Provide the [x, y] coordinate of the cell's center where the given text is located.  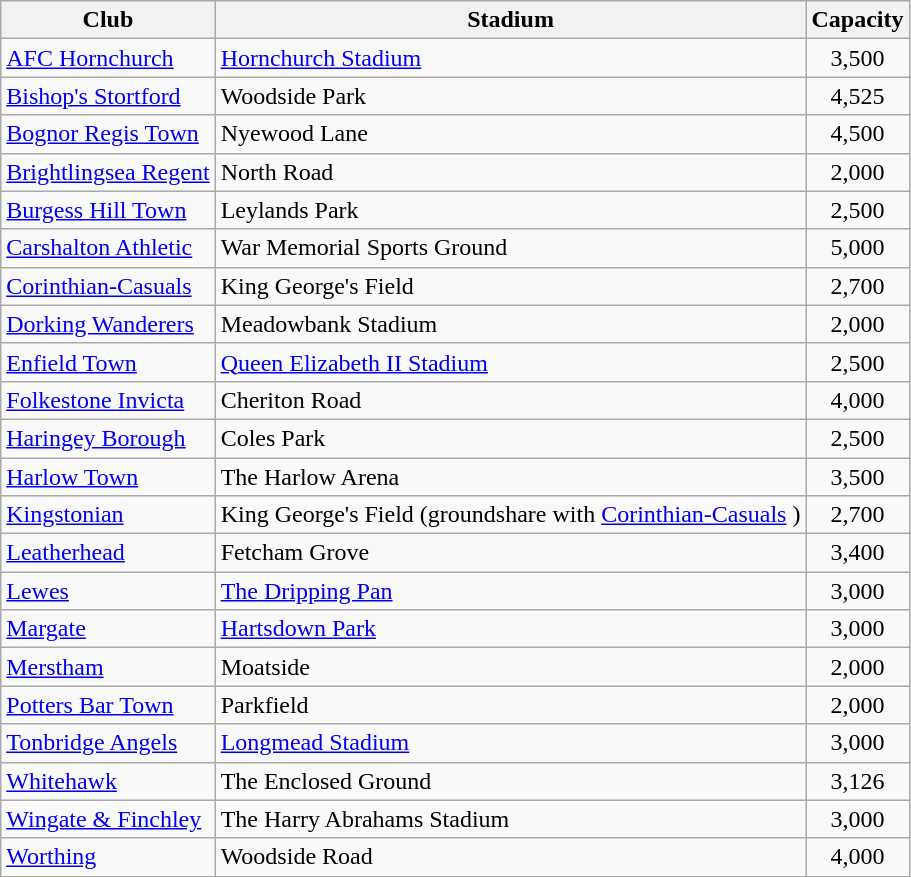
Wingate & Finchley [108, 819]
The Enclosed Ground [510, 781]
Corinthian-Casuals [108, 286]
4,500 [858, 134]
Brightlingsea Regent [108, 172]
Whitehawk [108, 781]
Tonbridge Angels [108, 743]
Moatside [510, 667]
Meadowbank Stadium [510, 324]
AFC Hornchurch [108, 58]
Nyewood Lane [510, 134]
Worthing [108, 857]
The Dripping Pan [510, 591]
Lewes [108, 591]
Club [108, 20]
3,400 [858, 553]
Haringey Borough [108, 438]
Kingstonian [108, 515]
Dorking Wanderers [108, 324]
Harlow Town [108, 477]
Carshalton Athletic [108, 248]
Hartsdown Park [510, 629]
Potters Bar Town [108, 705]
War Memorial Sports Ground [510, 248]
Capacity [858, 20]
Woodside Road [510, 857]
King George's Field [510, 286]
King George's Field (groundshare with Corinthian-Casuals ) [510, 515]
Merstham [108, 667]
Coles Park [510, 438]
4,525 [858, 96]
North Road [510, 172]
The Harry Abrahams Stadium [510, 819]
Parkfield [510, 705]
Leatherhead [108, 553]
Folkestone Invicta [108, 400]
Woodside Park [510, 96]
Burgess Hill Town [108, 210]
Cheriton Road [510, 400]
Longmead Stadium [510, 743]
Bishop's Stortford [108, 96]
3,126 [858, 781]
Stadium [510, 20]
5,000 [858, 248]
Bognor Regis Town [108, 134]
Leylands Park [510, 210]
The Harlow Arena [510, 477]
Enfield Town [108, 362]
Margate [108, 629]
Fetcham Grove [510, 553]
Hornchurch Stadium [510, 58]
Queen Elizabeth II Stadium [510, 362]
